Extract the (X, Y) coordinate from the center of the cell holding the provided text.  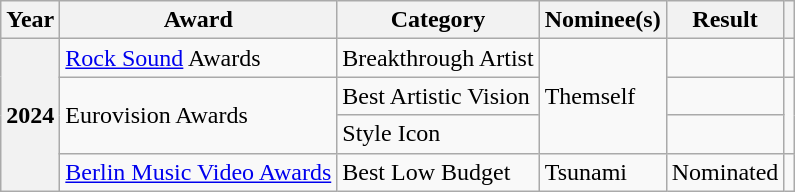
Breakthrough Artist (438, 58)
Result (725, 20)
Best Artistic Vision (438, 96)
Themself (602, 96)
Nominee(s) (602, 20)
Tsunami (602, 172)
2024 (30, 115)
Category (438, 20)
Nominated (725, 172)
Rock Sound Awards (198, 58)
Year (30, 20)
Style Icon (438, 134)
Best Low Budget (438, 172)
Berlin Music Video Awards (198, 172)
Eurovision Awards (198, 115)
Award (198, 20)
